For the text-containing cell, return its midpoint in [x, y] coordinate format. 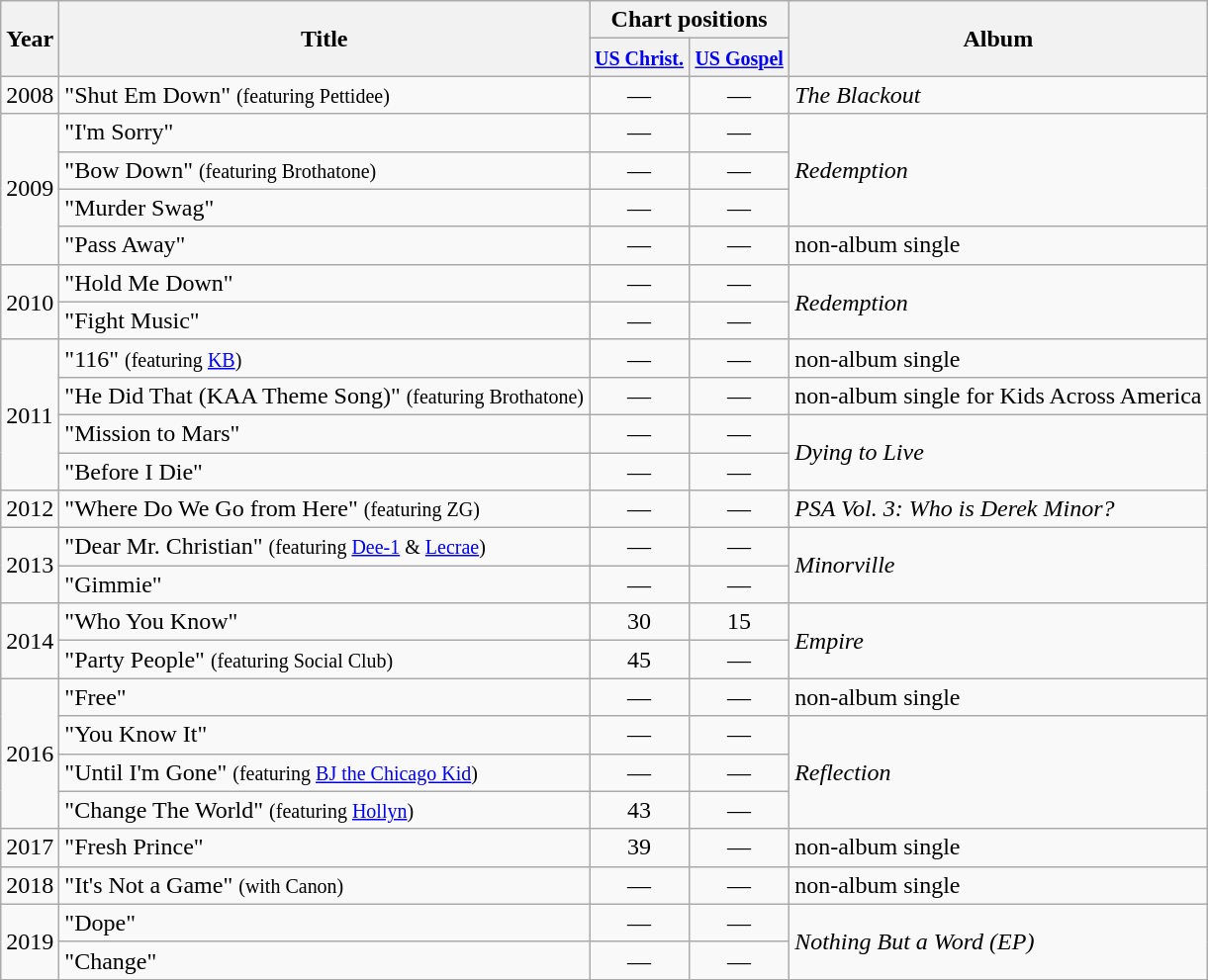
45 [639, 660]
"Before I Die" [325, 472]
2017 [30, 847]
43 [639, 810]
"It's Not a Game" (with Canon) [325, 885]
"116" (featuring KB) [325, 358]
US Christ. [639, 57]
2011 [30, 414]
2010 [30, 302]
Minorville [998, 566]
non-album single for Kids Across America [998, 396]
30 [639, 622]
"Hold Me Down" [325, 283]
"Where Do We Go from Here" (featuring ZG) [325, 509]
Empire [998, 641]
2013 [30, 566]
2009 [30, 189]
US Gospel [740, 57]
"Gimmie" [325, 584]
Album [998, 39]
"Murder Swag" [325, 208]
2008 [30, 95]
The Blackout [998, 95]
"Change" [325, 960]
"Who You Know" [325, 622]
2016 [30, 754]
2012 [30, 509]
"Dope" [325, 923]
Title [325, 39]
"Change The World" (featuring Hollyn) [325, 810]
"Pass Away" [325, 245]
Dying to Live [998, 452]
2018 [30, 885]
"I'm Sorry" [325, 133]
39 [639, 847]
"Shut Em Down" (featuring Pettidee) [325, 95]
"Fight Music" [325, 320]
"Until I'm Gone" (featuring BJ the Chicago Kid) [325, 772]
"Dear Mr. Christian" (featuring Dee-1 & Lecrae) [325, 547]
"Bow Down" (featuring Brothatone) [325, 170]
2014 [30, 641]
"Free" [325, 697]
Reflection [998, 772]
"Fresh Prince" [325, 847]
"He Did That (KAA Theme Song)" (featuring Brothatone) [325, 396]
15 [740, 622]
Chart positions [690, 20]
"Party People" (featuring Social Club) [325, 660]
"You Know It" [325, 735]
Nothing But a Word (EP) [998, 941]
Year [30, 39]
2019 [30, 941]
"Mission to Mars" [325, 433]
PSA Vol. 3: Who is Derek Minor? [998, 509]
